Search for the cell housing the specified text and yield its (x, y) center coordinate. 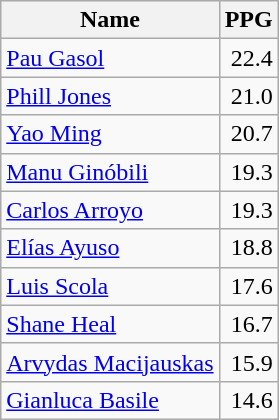
Manu Ginóbili (110, 172)
Arvydas Macijauskas (110, 362)
Elías Ayuso (110, 248)
18.8 (248, 248)
15.9 (248, 362)
14.6 (248, 400)
Luis Scola (110, 286)
Shane Heal (110, 324)
Gianluca Basile (110, 400)
17.6 (248, 286)
Name (110, 20)
20.7 (248, 134)
Carlos Arroyo (110, 210)
Phill Jones (110, 96)
21.0 (248, 96)
PPG (248, 20)
22.4 (248, 58)
16.7 (248, 324)
Pau Gasol (110, 58)
Yao Ming (110, 134)
